Pinpoint the cell where the given text exists, returning its [x, y] midpoint coordinate. 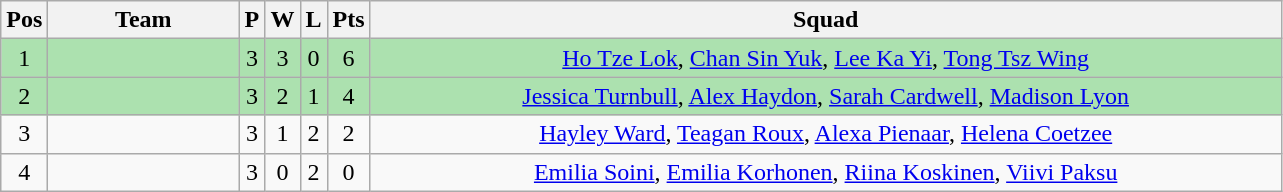
L [314, 20]
6 [348, 58]
Emilia Soini, Emilia Korhonen, Riina Koskinen, Viivi Paksu [826, 172]
P [252, 20]
Pts [348, 20]
Jessica Turnbull, Alex Haydon, Sarah Cardwell, Madison Lyon [826, 96]
Team [144, 20]
Pos [24, 20]
W [282, 20]
Hayley Ward, Teagan Roux, Alexa Pienaar, Helena Coetzee [826, 134]
Ho Tze Lok, Chan Sin Yuk, Lee Ka Yi, Tong Tsz Wing [826, 58]
Squad [826, 20]
